Output the (X, Y) coordinate of the center of the cell containing the given text.  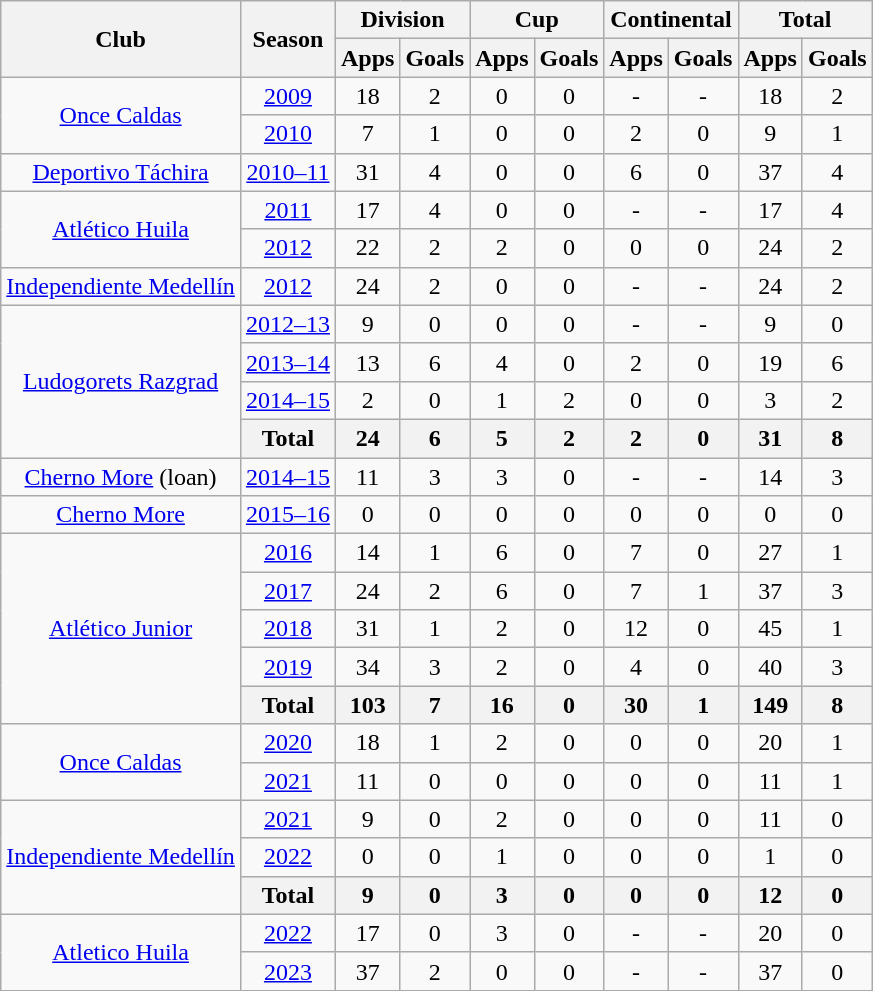
Season (288, 39)
Cherno More (loan) (121, 477)
2017 (288, 591)
Atletico Huila (121, 952)
2020 (288, 743)
2012–13 (288, 324)
2023 (288, 971)
2016 (288, 553)
19 (770, 362)
Atlético Huila (121, 229)
27 (770, 553)
2011 (288, 210)
2018 (288, 629)
149 (770, 705)
Cherno More (121, 515)
Deportivo Táchira (121, 172)
13 (367, 362)
Cup (537, 20)
22 (367, 248)
103 (367, 705)
Ludogorets Razgrad (121, 381)
Division (402, 20)
Club (121, 39)
45 (770, 629)
5 (502, 438)
2010–11 (288, 172)
2015–16 (288, 515)
40 (770, 667)
16 (502, 705)
2013–14 (288, 362)
Atlético Junior (121, 629)
2010 (288, 134)
30 (636, 705)
34 (367, 667)
2009 (288, 96)
Continental (671, 20)
2019 (288, 667)
